Scan for the cell matching the given text and deliver its [X, Y] coordinate at center. 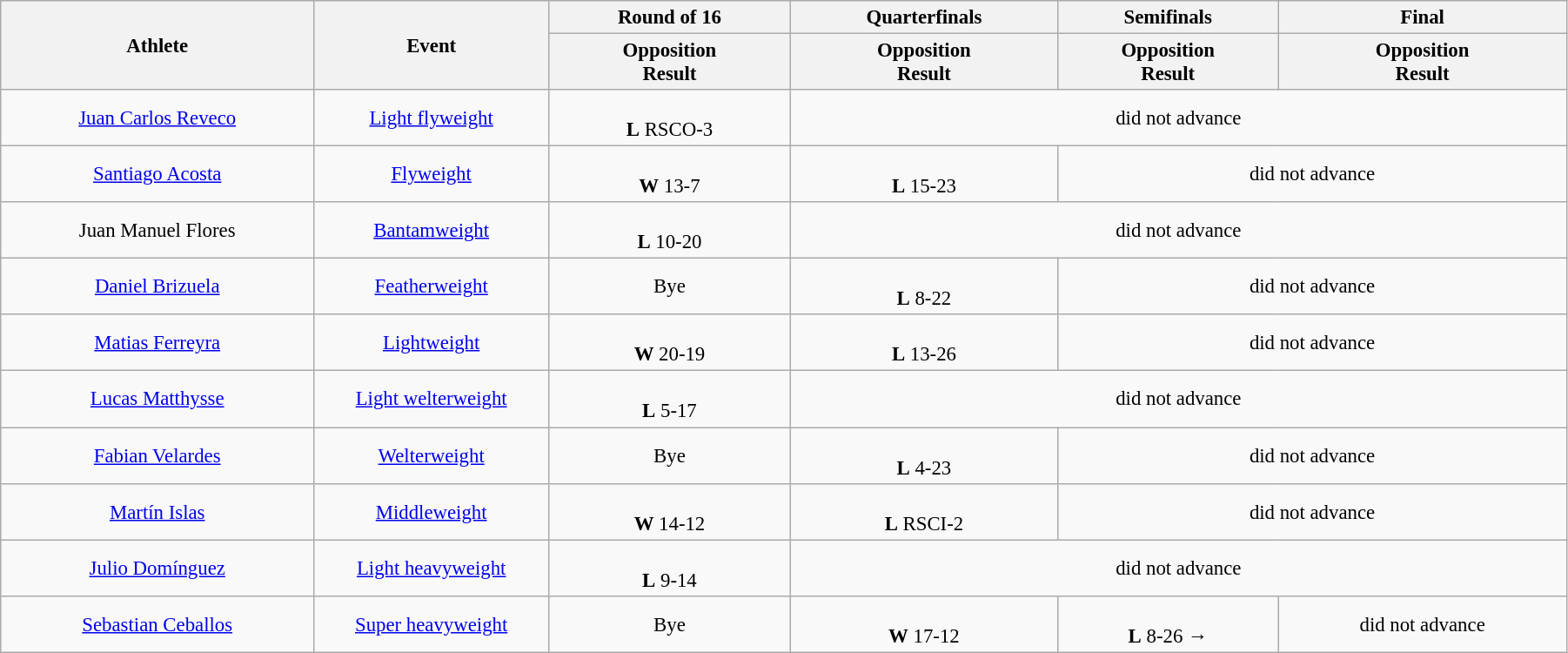
Fabian Velardes [157, 456]
Welterweight [432, 456]
L 13-26 [924, 343]
Bantamweight [432, 230]
W 17-12 [924, 623]
L RSCI-2 [924, 512]
Final [1423, 17]
L 4-23 [924, 456]
Juan Manuel Flores [157, 230]
Featherweight [432, 287]
Daniel Brizuela [157, 287]
Flyweight [432, 174]
Light welterweight [432, 399]
Matias Ferreyra [157, 343]
Event [432, 45]
L 5-17 [670, 399]
L 10-20 [670, 230]
L 8-22 [924, 287]
Semifinals [1168, 17]
Santiago Acosta [157, 174]
Light flyweight [432, 118]
Sebastian Ceballos [157, 623]
L 8-26 → [1168, 623]
Athlete [157, 45]
Julio Domínguez [157, 568]
Quarterfinals [924, 17]
W 14-12 [670, 512]
Round of 16 [670, 17]
Lightweight [432, 343]
W 20-19 [670, 343]
Lucas Matthysse [157, 399]
W 13-7 [670, 174]
L 15-23 [924, 174]
Light heavyweight [432, 568]
Juan Carlos Reveco [157, 118]
L 9-14 [670, 568]
Martín Islas [157, 512]
Super heavyweight [432, 623]
L RSCO-3 [670, 118]
Middleweight [432, 512]
